Scan for the cell matching the given text and deliver its [x, y] coordinate at center. 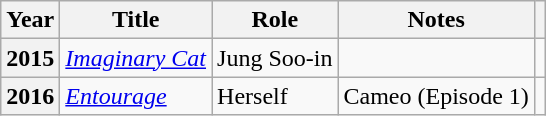
2016 [30, 96]
Year [30, 20]
Title [136, 20]
Notes [436, 20]
Jung Soo-in [275, 58]
Entourage [136, 96]
Herself [275, 96]
Role [275, 20]
Cameo (Episode 1) [436, 96]
Imaginary Cat [136, 58]
2015 [30, 58]
